Return (x, y) of the center of cell containing provided text 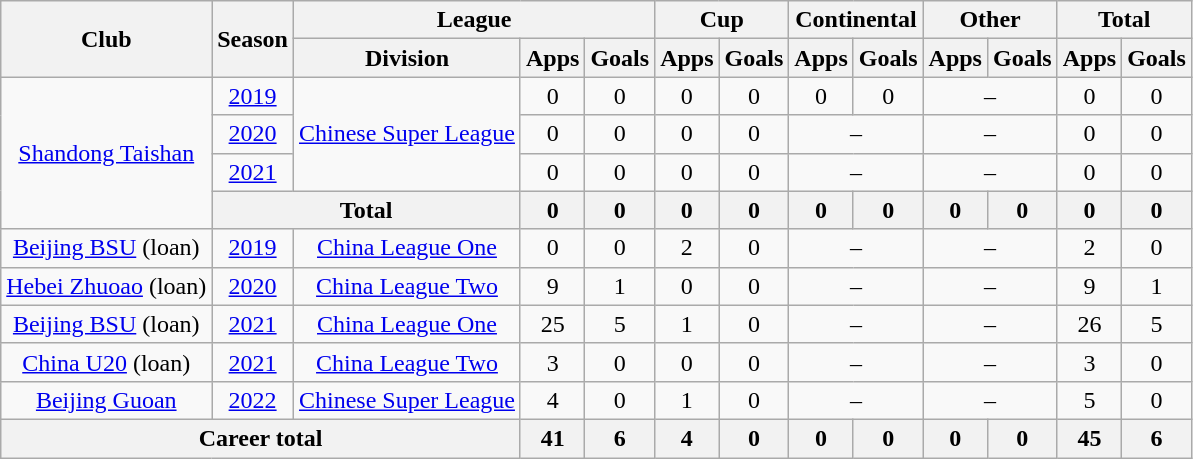
Career total (261, 438)
Hebei Zhuoao (loan) (106, 286)
Continental (856, 20)
41 (552, 438)
25 (552, 324)
League (474, 20)
Other (990, 20)
45 (1089, 438)
Season (253, 39)
Beijing Guoan (106, 400)
Club (106, 39)
2022 (253, 400)
26 (1089, 324)
China U20 (loan) (106, 362)
Division (406, 58)
Shandong Taishan (106, 153)
Cup (722, 20)
